Return [x, y] of the center of cell containing provided text 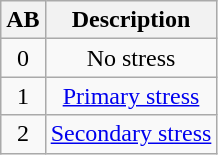
Primary stress [131, 96]
2 [23, 134]
AB [23, 20]
No stress [131, 58]
1 [23, 96]
Secondary stress [131, 134]
0 [23, 58]
Description [131, 20]
